Output the [x, y] coordinate of the center of the cell containing the given text.  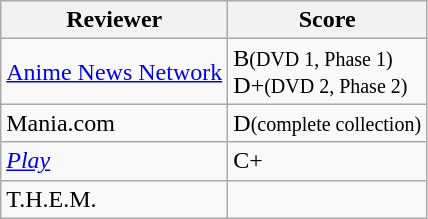
Score [328, 20]
Mania.com [114, 123]
B(DVD 1, Phase 1)D+(DVD 2, Phase 2) [328, 72]
Reviewer [114, 20]
C+ [328, 161]
D(complete collection) [328, 123]
Play [114, 161]
Anime News Network [114, 72]
T.H.E.M. [114, 199]
